Search for the cell housing the specified text and yield its (X, Y) center coordinate. 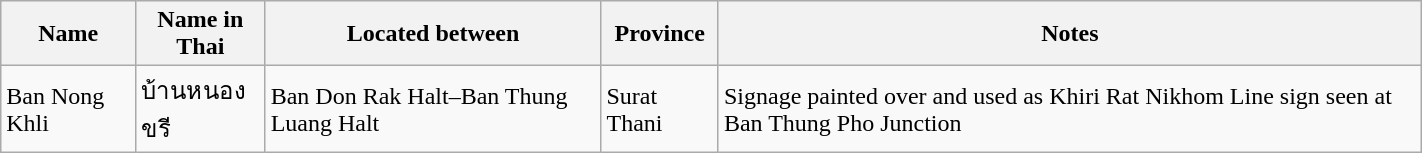
บ้านหนองขรี (201, 109)
Ban Nong Khli (68, 109)
Ban Don Rak Halt–Ban Thung Luang Halt (433, 109)
Name (68, 34)
Located between (433, 34)
Notes (1070, 34)
Signage painted over and used as Khiri Rat Nikhom Line sign seen at Ban Thung Pho Junction (1070, 109)
Surat Thani (660, 109)
Province (660, 34)
Name in Thai (201, 34)
